Detect which cell encompasses the target text, then output its (X, Y) center coordinate. 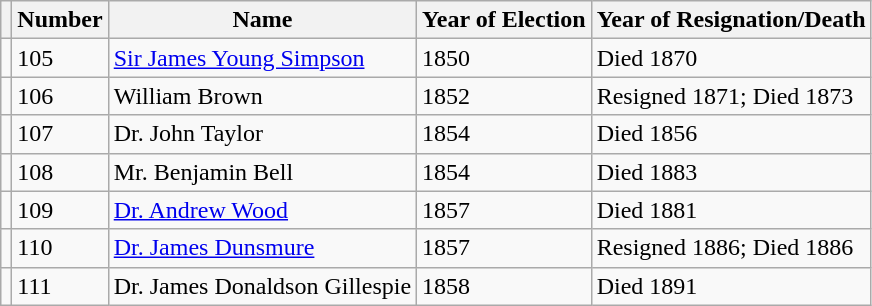
Sir James Young Simpson (262, 58)
Mr. Benjamin Bell (262, 172)
Resigned 1871; Died 1873 (731, 96)
105 (60, 58)
Died 1870 (731, 58)
1850 (504, 58)
Name (262, 20)
107 (60, 134)
108 (60, 172)
Died 1856 (731, 134)
William Brown (262, 96)
Died 1881 (731, 210)
Died 1883 (731, 172)
109 (60, 210)
110 (60, 248)
Year of Resignation/Death (731, 20)
Dr. James Donaldson Gillespie (262, 286)
Died 1891 (731, 286)
Number (60, 20)
Resigned 1886; Died 1886 (731, 248)
111 (60, 286)
Dr. Andrew Wood (262, 210)
Dr. James Dunsmure (262, 248)
Dr. John Taylor (262, 134)
106 (60, 96)
1858 (504, 286)
Year of Election (504, 20)
1852 (504, 96)
